Find where the given text appears and provide that cell's center as (x, y) coordinate. 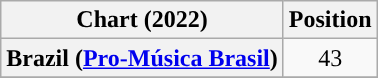
Brazil (Pro-Música Brasil) (142, 58)
Position (330, 20)
43 (330, 58)
Chart (2022) (142, 20)
